Detect which cell encompasses the target text, then output its [x, y] center coordinate. 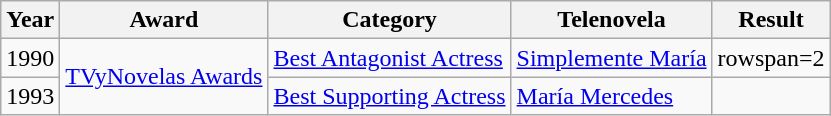
Award [164, 20]
Telenovela [612, 20]
TVyNovelas Awards [164, 77]
Result [771, 20]
Year [30, 20]
rowspan=2 [771, 58]
Best Antagonist Actress [390, 58]
1993 [30, 96]
Best Supporting Actress [390, 96]
1990 [30, 58]
Category [390, 20]
María Mercedes [612, 96]
Simplemente María [612, 58]
